Search for the cell housing the specified text and yield its [X, Y] center coordinate. 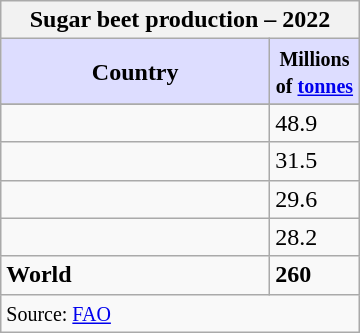
48.9 [315, 123]
Source: FAO [180, 313]
Sugar beet production – 2022 [180, 20]
28.2 [315, 237]
Millions of tonnes [315, 72]
World [136, 275]
31.5 [315, 161]
260 [315, 275]
Country [136, 72]
29.6 [315, 199]
